Extract the [x, y] coordinate from the center of the cell holding the provided text.  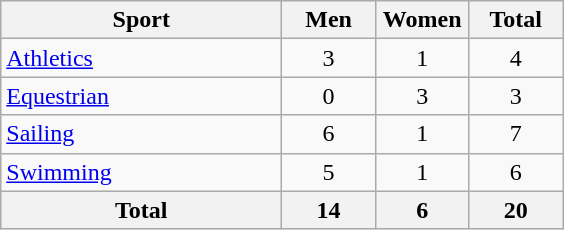
Sport [142, 20]
4 [516, 58]
20 [516, 210]
Equestrian [142, 96]
Women [422, 20]
0 [329, 96]
Swimming [142, 172]
Men [329, 20]
7 [516, 134]
Athletics [142, 58]
5 [329, 172]
14 [329, 210]
Sailing [142, 134]
